Determine the (X, Y) coordinate at the center of the cell enclosing the given text.  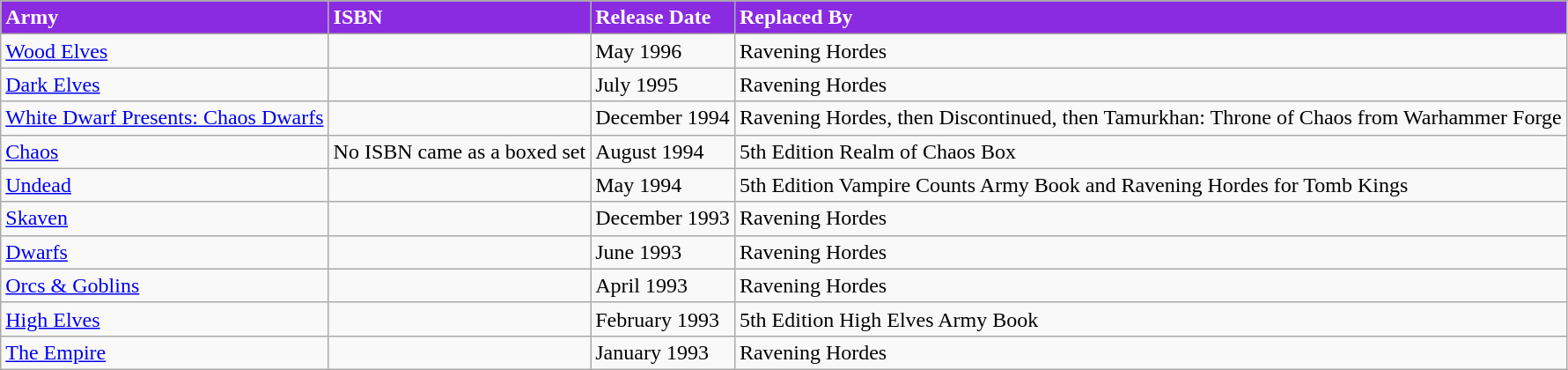
Release Date (663, 18)
June 1993 (663, 252)
August 1994 (663, 152)
Replaced By (1150, 18)
The Empire (165, 352)
White Dwarf Presents: Chaos Dwarfs (165, 118)
Ravening Hordes, then Discontinued, then Tamurkhan: Throne of Chaos from Warhammer Forge (1150, 118)
Orcs & Goblins (165, 285)
Wood Elves (165, 51)
Undead (165, 185)
May 1994 (663, 185)
5th Edition Vampire Counts Army Book and Ravening Hordes for Tomb Kings (1150, 185)
July 1995 (663, 85)
ISBN (460, 18)
Chaos (165, 152)
5th Edition Realm of Chaos Box (1150, 152)
February 1993 (663, 319)
December 1993 (663, 218)
Skaven (165, 218)
December 1994 (663, 118)
No ISBN came as a boxed set (460, 152)
April 1993 (663, 285)
High Elves (165, 319)
Dwarfs (165, 252)
5th Edition High Elves Army Book (1150, 319)
Dark Elves (165, 85)
May 1996 (663, 51)
Army (165, 18)
January 1993 (663, 352)
